Identify which cell holds the provided text, then report its [X, Y] central coordinate. 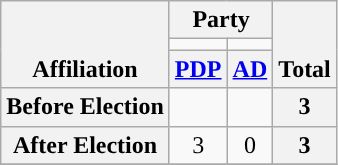
0 [250, 145]
Party [220, 20]
Total [305, 44]
Affiliation [86, 44]
AD [250, 69]
Before Election [86, 107]
PDP [198, 69]
After Election [86, 145]
